Detect which cell encompasses the target text, then output its [X, Y] center coordinate. 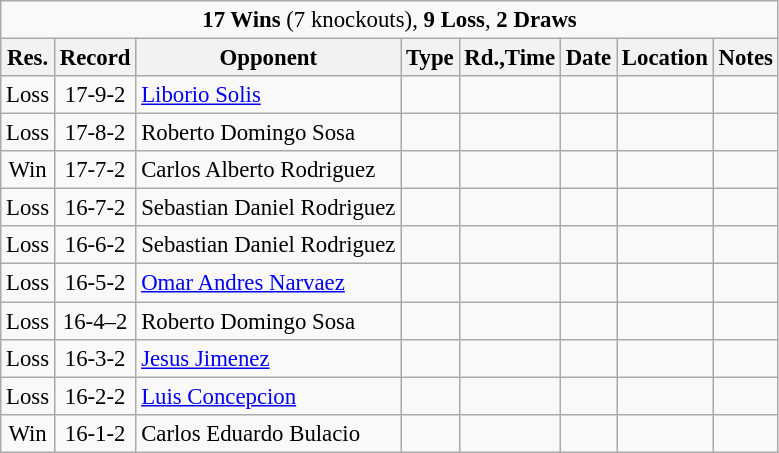
Opponent [268, 58]
Date [588, 58]
16-5-2 [94, 283]
17-7-2 [94, 170]
Liborio Solis [268, 95]
17-9-2 [94, 95]
Record [94, 58]
16-1-2 [94, 433]
Jesus Jimenez [268, 358]
Luis Concepcion [268, 396]
16-3-2 [94, 358]
Carlos Alberto Rodriguez [268, 170]
16-7-2 [94, 208]
Omar Andres Narvaez [268, 283]
17-8-2 [94, 133]
Location [666, 58]
Notes [746, 58]
Rd.,Time [510, 58]
Carlos Eduardo Bulacio [268, 433]
17 Wins (7 knockouts), 9 Loss, 2 Draws [390, 20]
16-6-2 [94, 245]
Type [430, 58]
16-4–2 [94, 321]
16-2-2 [94, 396]
Res. [28, 58]
